Identify which cell holds the provided text, then report its (x, y) central coordinate. 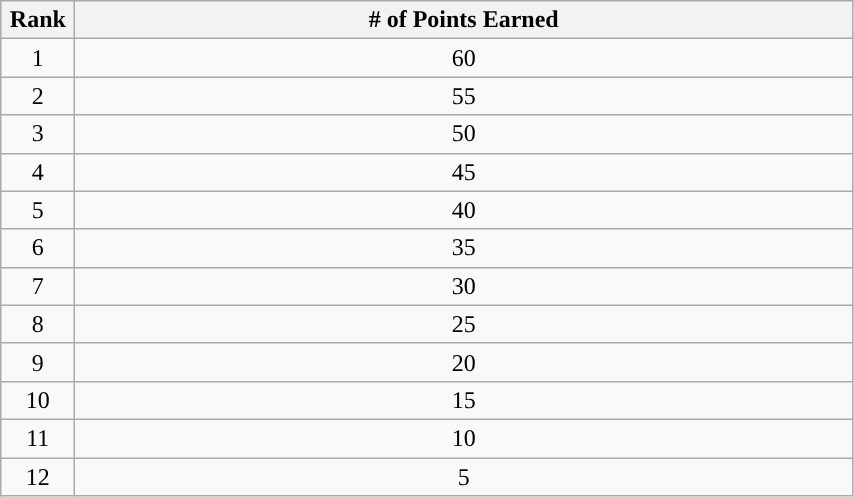
9 (38, 362)
Rank (38, 20)
40 (464, 210)
11 (38, 438)
45 (464, 172)
60 (464, 58)
7 (38, 286)
4 (38, 172)
15 (464, 400)
# of Points Earned (464, 20)
30 (464, 286)
35 (464, 248)
20 (464, 362)
12 (38, 477)
8 (38, 324)
6 (38, 248)
3 (38, 134)
25 (464, 324)
55 (464, 96)
50 (464, 134)
2 (38, 96)
1 (38, 58)
